Extract the (x, y) coordinate from the center of the cell holding the provided text.  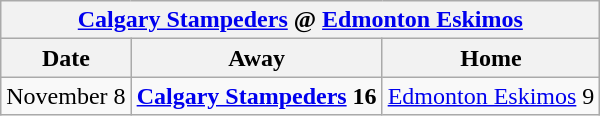
Away (256, 58)
Calgary Stampeders 16 (256, 96)
Date (66, 58)
Home (491, 58)
Edmonton Eskimos 9 (491, 96)
November 8 (66, 96)
Calgary Stampeders @ Edmonton Eskimos (300, 20)
